Determine the (x, y) coordinate at the center of the cell enclosing the given text.  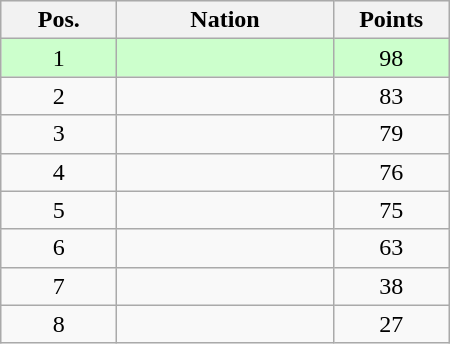
98 (391, 58)
Pos. (59, 20)
2 (59, 96)
7 (59, 286)
5 (59, 210)
1 (59, 58)
Nation (225, 20)
6 (59, 248)
75 (391, 210)
Points (391, 20)
4 (59, 172)
76 (391, 172)
63 (391, 248)
79 (391, 134)
8 (59, 324)
38 (391, 286)
83 (391, 96)
3 (59, 134)
27 (391, 324)
